Extract the (X, Y) coordinate from the center of the cell holding the provided text.  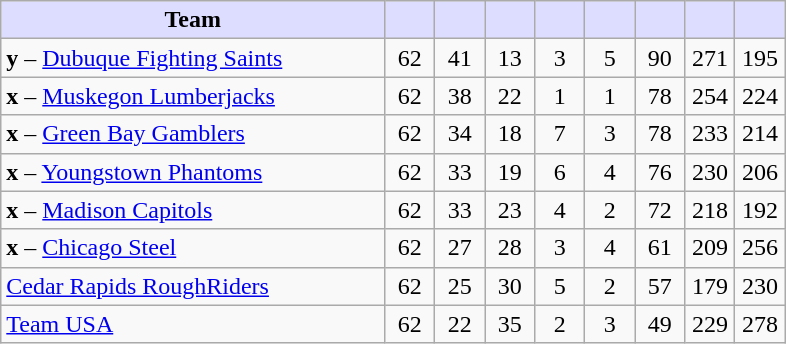
x – Madison Capitols (193, 210)
y – Dubuque Fighting Saints (193, 58)
254 (710, 96)
19 (510, 172)
x – Chicago Steel (193, 248)
179 (710, 286)
25 (460, 286)
35 (510, 324)
Team USA (193, 324)
41 (460, 58)
218 (710, 210)
61 (660, 248)
30 (510, 286)
49 (660, 324)
6 (560, 172)
90 (660, 58)
x – Youngstown Phantoms (193, 172)
Team (193, 20)
13 (510, 58)
38 (460, 96)
18 (510, 134)
209 (710, 248)
23 (510, 210)
76 (660, 172)
28 (510, 248)
x – Muskegon Lumberjacks (193, 96)
34 (460, 134)
229 (710, 324)
214 (760, 134)
233 (710, 134)
Cedar Rapids RoughRiders (193, 286)
72 (660, 210)
x – Green Bay Gamblers (193, 134)
192 (760, 210)
195 (760, 58)
7 (560, 134)
271 (710, 58)
278 (760, 324)
57 (660, 286)
224 (760, 96)
206 (760, 172)
256 (760, 248)
27 (460, 248)
